For the text-containing cell, return its midpoint in (X, Y) coordinate format. 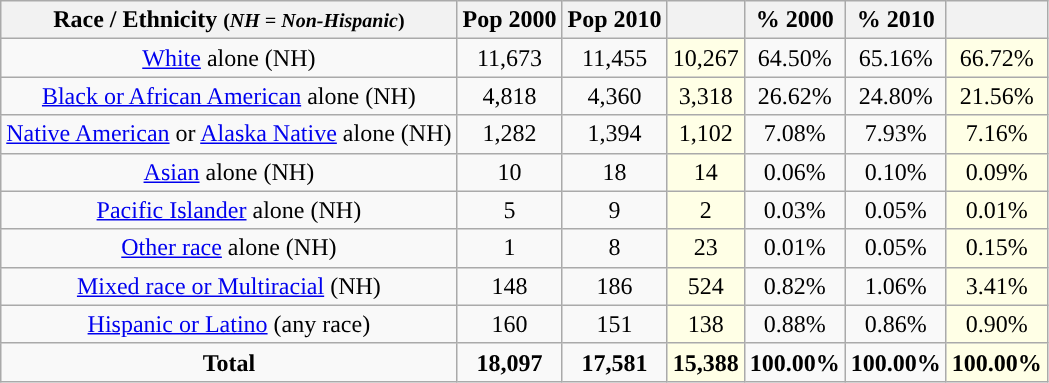
Pacific Islander alone (NH) (229, 210)
0.06% (794, 172)
10,267 (706, 58)
11,455 (614, 58)
Race / Ethnicity (NH = Non-Hispanic) (229, 20)
3,318 (706, 96)
8 (614, 248)
1,394 (614, 134)
3.41% (996, 286)
11,673 (510, 58)
5 (510, 210)
18 (614, 172)
7.08% (794, 134)
1,102 (706, 134)
138 (706, 324)
23 (706, 248)
9 (614, 210)
151 (614, 324)
Pop 2000 (510, 20)
0.15% (996, 248)
24.80% (896, 96)
524 (706, 286)
64.50% (794, 58)
0.88% (794, 324)
1 (510, 248)
0.09% (996, 172)
Black or African American alone (NH) (229, 96)
Native American or Alaska Native alone (NH) (229, 134)
0.10% (896, 172)
14 (706, 172)
17,581 (614, 362)
Total (229, 362)
10 (510, 172)
0.82% (794, 286)
% 2000 (794, 20)
Mixed race or Multiracial (NH) (229, 286)
0.90% (996, 324)
4,360 (614, 96)
Pop 2010 (614, 20)
160 (510, 324)
66.72% (996, 58)
7.16% (996, 134)
148 (510, 286)
White alone (NH) (229, 58)
65.16% (896, 58)
18,097 (510, 362)
15,388 (706, 362)
186 (614, 286)
21.56% (996, 96)
Other race alone (NH) (229, 248)
% 2010 (896, 20)
0.03% (794, 210)
4,818 (510, 96)
26.62% (794, 96)
Asian alone (NH) (229, 172)
1,282 (510, 134)
Hispanic or Latino (any race) (229, 324)
2 (706, 210)
1.06% (896, 286)
0.86% (896, 324)
7.93% (896, 134)
